Locate the cell with the specified text and output its (x, y) center coordinate. 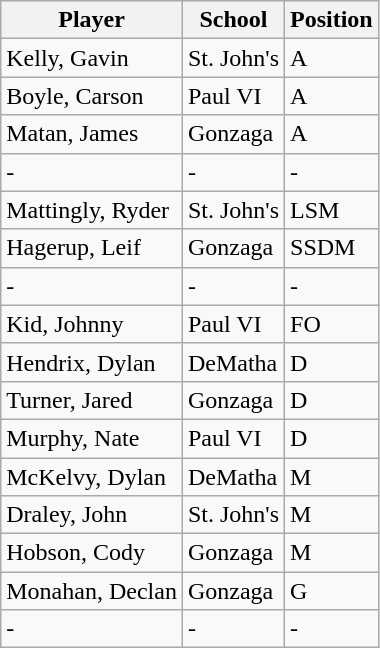
Turner, Jared (92, 400)
Position (332, 20)
Player (92, 20)
FO (332, 324)
Hagerup, Leif (92, 248)
Hobson, Cody (92, 553)
Boyle, Carson (92, 96)
G (332, 591)
McKelvy, Dylan (92, 477)
LSM (332, 210)
Matan, James (92, 134)
Mattingly, Ryder (92, 210)
Kelly, Gavin (92, 58)
Murphy, Nate (92, 438)
Monahan, Declan (92, 591)
SSDM (332, 248)
Draley, John (92, 515)
Kid, Johnny (92, 324)
Hendrix, Dylan (92, 362)
School (233, 20)
